Output the (x, y) coordinate of the center of the cell containing the given text.  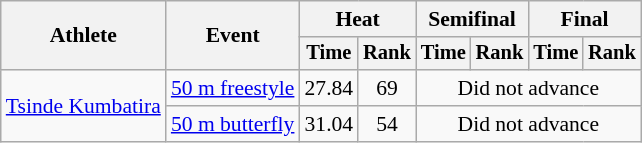
69 (387, 88)
54 (387, 124)
Heat (357, 19)
Final (584, 19)
Semifinal (472, 19)
Athlete (84, 36)
Event (233, 36)
50 m freestyle (233, 88)
Tsinde Kumbatira (84, 106)
50 m butterfly (233, 124)
31.04 (328, 124)
27.84 (328, 88)
